Detect which cell encompasses the target text, then output its [X, Y] center coordinate. 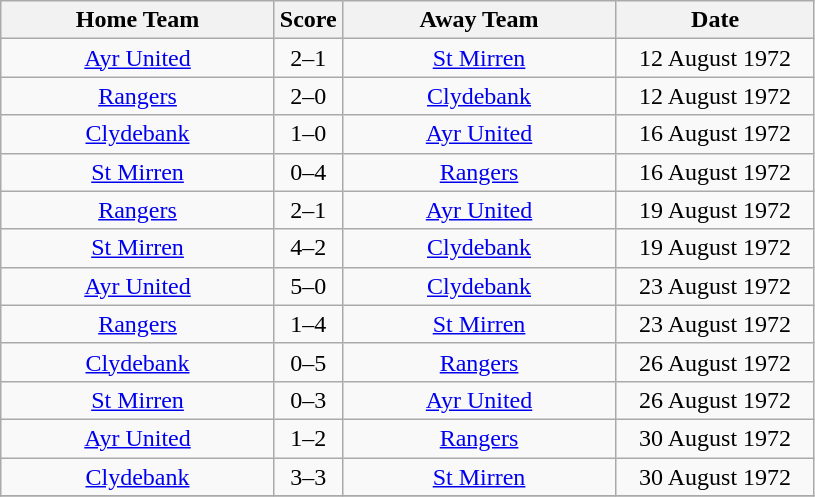
1–2 [308, 438]
Score [308, 20]
5–0 [308, 286]
3–3 [308, 477]
1–4 [308, 324]
0–4 [308, 172]
2–0 [308, 96]
1–0 [308, 134]
Away Team [479, 20]
4–2 [308, 248]
Home Team [138, 20]
0–5 [308, 362]
0–3 [308, 400]
Date [716, 20]
